Return [x, y] of the center of cell containing provided text 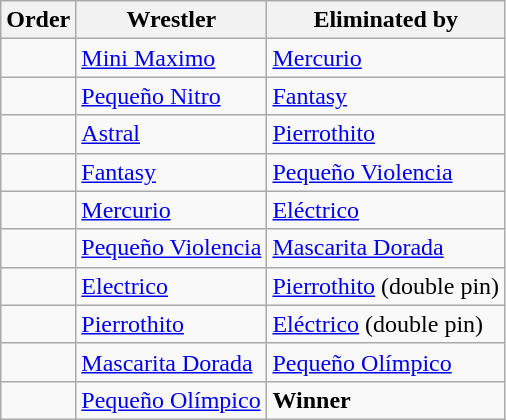
Mini Maximo [172, 58]
Pierrothito (double pin) [386, 286]
Winner [386, 400]
Astral [172, 134]
Eliminated by [386, 20]
Electrico [172, 286]
Order [38, 20]
Eléctrico [386, 210]
Pequeño Nitro [172, 96]
Wrestler [172, 20]
Eléctrico (double pin) [386, 324]
